Determine the [X, Y] coordinate at the center of the cell enclosing the given text.  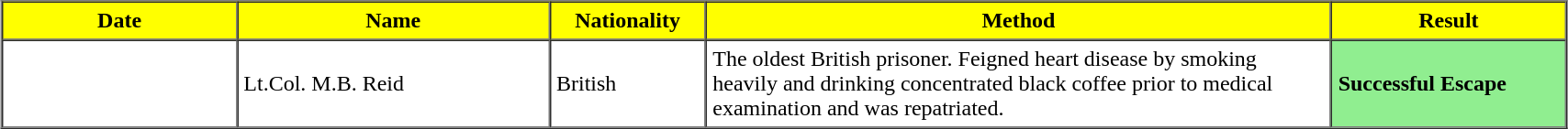
Date [119, 21]
Successful Escape [1449, 84]
Nationality [627, 21]
Lt.Col. M.B. Reid [393, 84]
British [627, 84]
Method [1019, 21]
Name [393, 21]
Result [1449, 21]
